Provide the [x, y] coordinate of the cell's center where the given text is located.  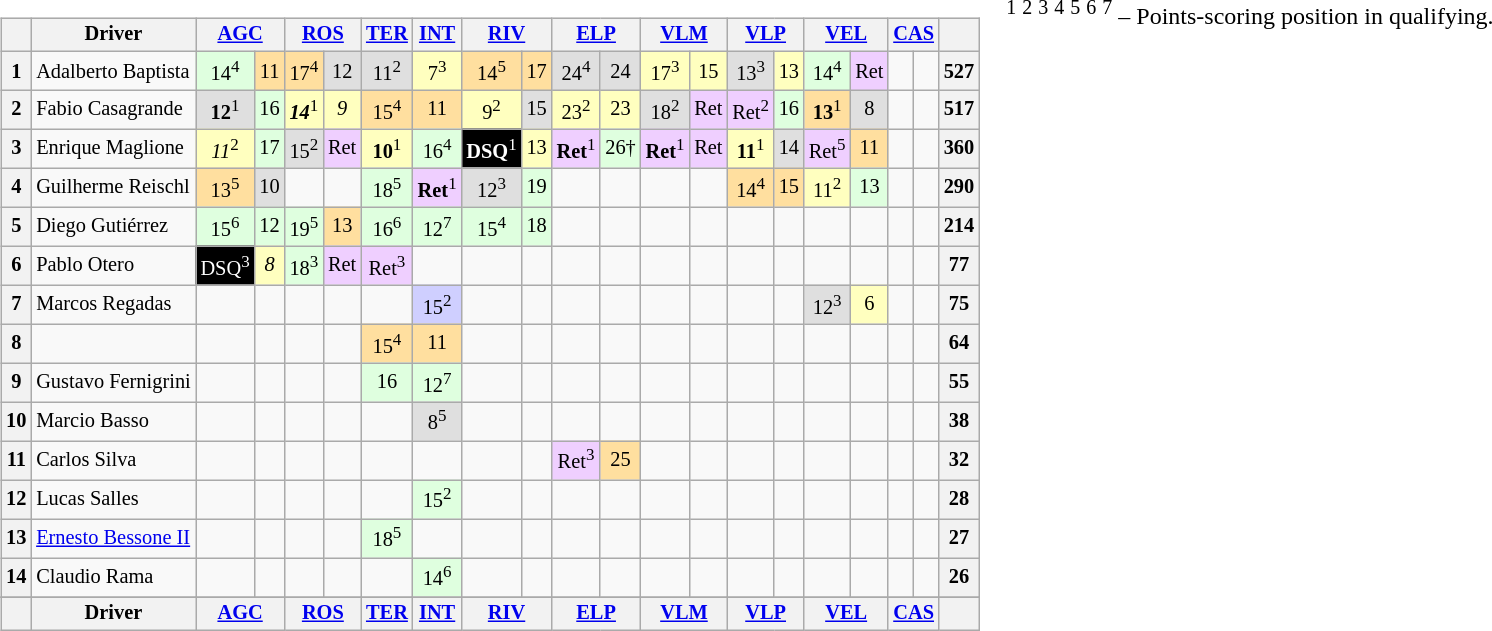
244 [576, 70]
Ret2 [750, 110]
101 [387, 148]
214 [959, 226]
28 [959, 500]
360 [959, 148]
Fabio Casagrande [113, 110]
173 [666, 70]
Gustavo Fernigrini [113, 382]
23 [620, 110]
Guilherme Reischl [113, 188]
Carlos Silva [113, 460]
7 [16, 304]
145 [491, 70]
85 [438, 422]
166 [387, 226]
64 [959, 344]
DSQ3 [226, 266]
131 [827, 110]
92 [491, 110]
5 [16, 226]
195 [304, 226]
77 [959, 266]
133 [750, 70]
Marcio Basso [113, 422]
26 [959, 578]
156 [226, 226]
1 [16, 70]
135 [226, 188]
517 [959, 110]
24 [620, 70]
141 [304, 110]
121 [226, 110]
Adalberto Baptista [113, 70]
232 [576, 110]
182 [666, 110]
Diego Gutiérrez [113, 226]
3 [16, 148]
183 [304, 266]
527 [959, 70]
38 [959, 422]
Marcos Regadas [113, 304]
55 [959, 382]
4 [16, 188]
25 [620, 460]
Pablo Otero [113, 266]
73 [438, 70]
18 [537, 226]
Ret5 [827, 148]
DSQ1 [491, 148]
Enrique Maglione [113, 148]
Lucas Salles [113, 500]
Ernesto Bessone II [113, 538]
19 [537, 188]
290 [959, 188]
Claudio Rama [113, 578]
111 [750, 148]
75 [959, 304]
164 [438, 148]
2 [16, 110]
146 [438, 578]
32 [959, 460]
27 [959, 538]
26† [620, 148]
174 [304, 70]
